Provide the (x, y) coordinate of the cell's center where the given text is located.  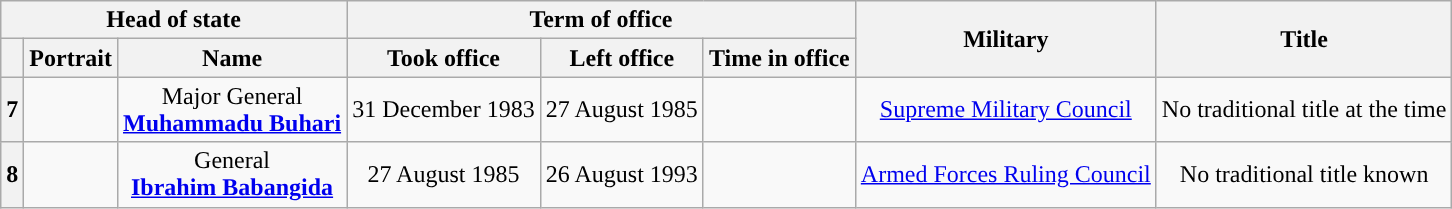
26 August 1993 (622, 174)
Title (1304, 39)
No traditional title at the time (1304, 110)
7 (12, 110)
Left office (622, 58)
Time in office (779, 58)
GeneralIbrahim Babangida (232, 174)
Name (232, 58)
Supreme Military Council (1006, 110)
No traditional title known (1304, 174)
Portrait (71, 58)
Took office (444, 58)
Major GeneralMuhammadu Buhari (232, 110)
31 December 1983 (444, 110)
8 (12, 174)
Term of office (602, 20)
Head of state (174, 20)
Armed Forces Ruling Council (1006, 174)
Military (1006, 39)
